Return the (x, y) coordinate for the center point of the cell that contains the specified text.  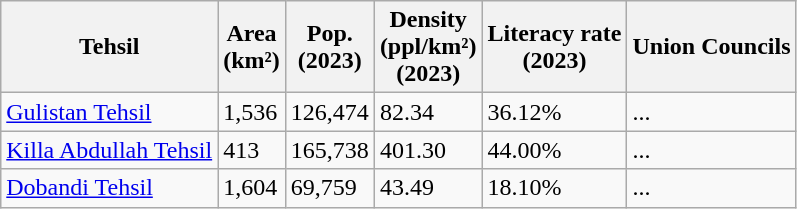
Literacy rate(2023) (554, 47)
Dobandi Tehsil (110, 188)
401.30 (428, 150)
Area(km²) (252, 47)
44.00% (554, 150)
82.34 (428, 112)
Gulistan Tehsil (110, 112)
165,738 (330, 150)
36.12% (554, 112)
Pop.(2023) (330, 47)
413 (252, 150)
1,604 (252, 188)
126,474 (330, 112)
43.49 (428, 188)
Killa Abdullah Tehsil (110, 150)
Tehsil (110, 47)
1,536 (252, 112)
18.10% (554, 188)
Union Councils (712, 47)
Density(ppl/km²)(2023) (428, 47)
69,759 (330, 188)
